Capture the cell that displays the provided text and extract its [X, Y] central coordinate. 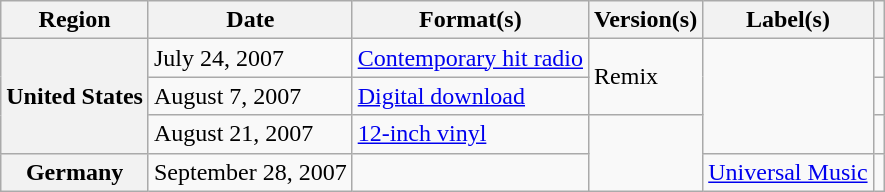
Digital download [470, 96]
Format(s) [470, 20]
Label(s) [788, 20]
Contemporary hit radio [470, 58]
August 7, 2007 [250, 96]
September 28, 2007 [250, 172]
Region [75, 20]
Universal Music [788, 172]
United States [75, 96]
July 24, 2007 [250, 58]
Remix [646, 77]
Version(s) [646, 20]
Germany [75, 172]
12-inch vinyl [470, 134]
August 21, 2007 [250, 134]
Date [250, 20]
